Return the (X, Y) coordinate for the center point of the cell that contains the specified text.  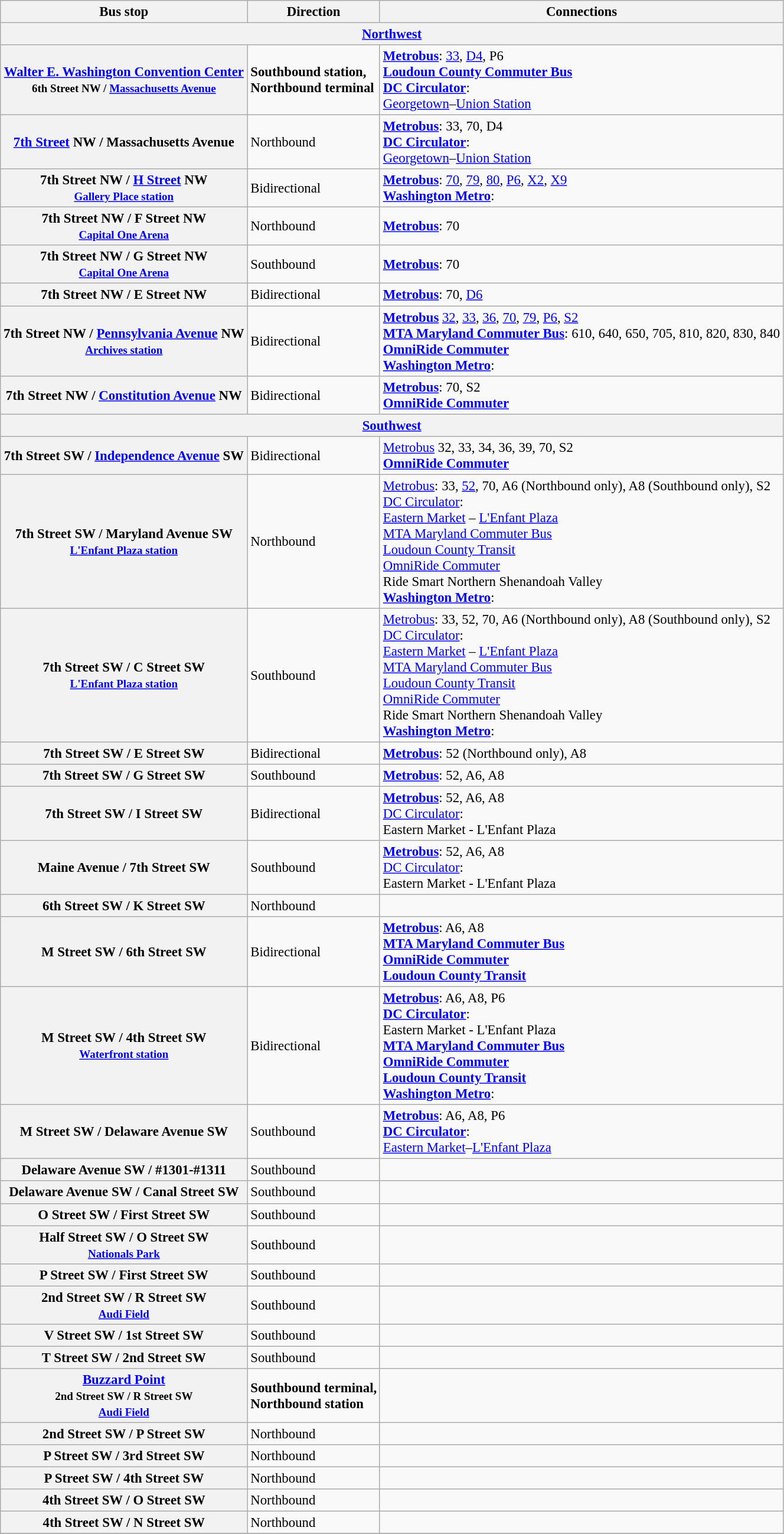
7th Street SW / C Street SWL'Enfant Plaza station (124, 676)
7th Street SW / I Street SW (124, 813)
Delaware Avenue SW / #1301-#1311 (124, 1170)
Southbound station,Northbound terminal (314, 80)
2nd Street SW / R Street SWAudi Field (124, 1305)
7th Street NW / G Street NWCapital One Arena (124, 265)
Metrobus: A6, A8, P6 DC Circulator: Eastern Market–L'Enfant Plaza (581, 1132)
M Street SW / Delaware Avenue SW (124, 1132)
M Street SW / 4th Street SWWaterfront station (124, 1046)
Southwest (392, 425)
Metrobus: A6, A8 MTA Maryland Commuter Bus OmniRide Commuter Loudoun County Transit (581, 952)
Walter E. Washington Convention Center6th Street NW / Massachusetts Avenue (124, 80)
O Street SW / First Street SW (124, 1214)
Metrobus: 52, A6, A8 (581, 776)
Buzzard Point2nd Street SW / R Street SWAudi Field (124, 1396)
Direction (314, 12)
6th Street SW / K Street SW (124, 906)
7th Street SW / Independence Avenue SW (124, 455)
P Street SW / 3rd Street SW (124, 1456)
7th Street SW / Maryland Avenue SWL'Enfant Plaza station (124, 541)
Connections (581, 12)
P Street SW / First Street SW (124, 1275)
Southbound terminal,Northbound station (314, 1396)
7th Street SW / G Street SW (124, 776)
Metrobus: 33, 70, D4 DC Circulator: Georgetown–Union Station (581, 142)
7th Street SW / E Street SW (124, 753)
Metrobus: 70, S2 OmniRide Commuter (581, 395)
4th Street SW / O Street SW (124, 1500)
Metrobus: 70, 79, 80, P6, X2, X9 Washington Metro: (581, 188)
7th Street NW / Pennsylvania Avenue NWArchives station (124, 341)
Delaware Avenue SW / Canal Street SW (124, 1193)
7th Street NW / F Street NWCapital One Arena (124, 227)
Metrobus: 70, D6 (581, 295)
7th Street NW / E Street NW (124, 295)
V Street SW / 1st Street SW (124, 1336)
7th Street NW / H Street NWGallery Place station (124, 188)
7th Street NW / Constitution Avenue NW (124, 395)
Metrobus: 52 (Northbound only), A8 (581, 753)
Half Street SW / O Street SWNationals Park (124, 1245)
Metrobus 32, 33, 34, 36, 39, 70, S2 OmniRide Commuter (581, 455)
Bus stop (124, 12)
Maine Avenue / 7th Street SW (124, 868)
Metrobus: 33, D4, P6 Loudoun County Commuter Bus DC Circulator: Georgetown–Union Station (581, 80)
4th Street SW / N Street SW (124, 1523)
M Street SW / 6th Street SW (124, 952)
Northwest (392, 34)
7th Street NW / Massachusetts Avenue (124, 142)
Metrobus 32, 33, 36, 70, 79, P6, S2 MTA Maryland Commuter Bus: 610, 640, 650, 705, 810, 820, 830, 840 OmniRide Commuter Washington Metro: (581, 341)
P Street SW / 4th Street SW (124, 1478)
T Street SW / 2nd Street SW (124, 1357)
2nd Street SW / P Street SW (124, 1434)
